Find where the given text appears and provide that cell's center as (x, y) coordinate. 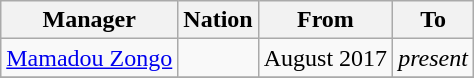
August 2017 (325, 58)
Nation (218, 20)
Mamadou Zongo (90, 58)
From (325, 20)
To (434, 20)
present (434, 58)
Manager (90, 20)
